For the text-containing cell, return its midpoint in (x, y) coordinate format. 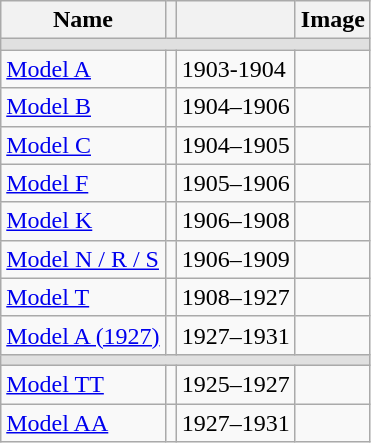
1904–1905 (236, 145)
1925–1927 (236, 384)
Model TT (83, 384)
1905–1906 (236, 183)
1904–1906 (236, 107)
Model A (1927) (83, 335)
Model N / R / S (83, 259)
1906–1908 (236, 221)
Model K (83, 221)
1906–1909 (236, 259)
Image (332, 20)
Model F (83, 183)
1908–1927 (236, 297)
Model A (83, 69)
Name (83, 20)
Model T (83, 297)
Model C (83, 145)
Model B (83, 107)
1903-1904 (236, 69)
Model AA (83, 423)
